Find where the given text appears and provide that cell's center as (X, Y) coordinate. 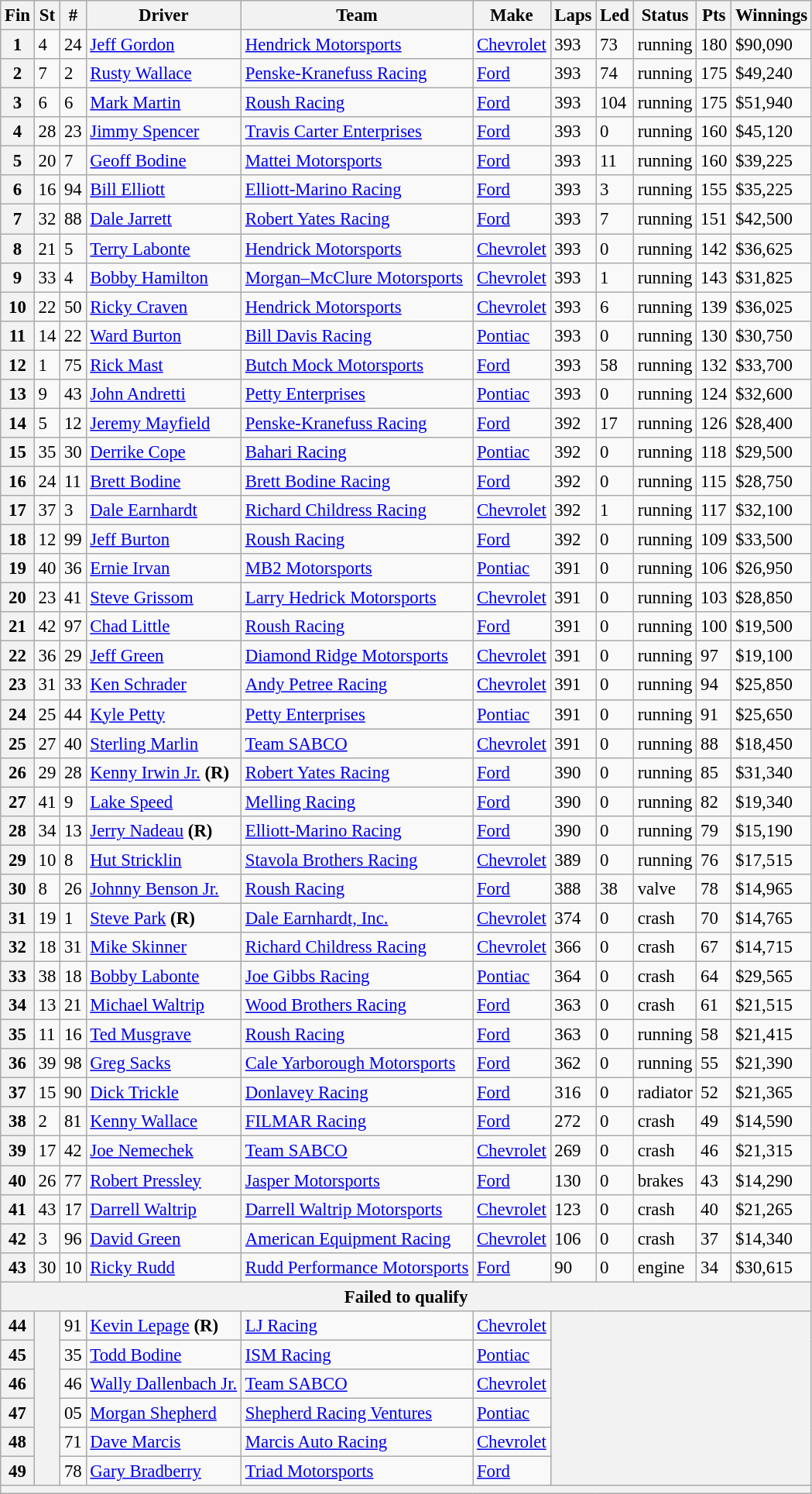
Bobby Hamilton (163, 277)
73 (615, 45)
Wally Dallenbach Jr. (163, 1384)
362 (573, 1063)
$21,365 (772, 1093)
Darrell Waltrip Motorsports (356, 1209)
$21,265 (772, 1209)
Winnings (772, 15)
48 (18, 1442)
Todd Bodine (163, 1355)
123 (573, 1209)
Wood Brothers Racing (356, 1005)
132 (714, 365)
Kenny Irwin Jr. (R) (163, 772)
70 (714, 918)
Steve Park (R) (163, 918)
45 (18, 1355)
Shepherd Racing Ventures (356, 1413)
67 (714, 947)
Bill Davis Racing (356, 335)
Dale Earnhardt, Inc. (356, 918)
Donlavey Racing (356, 1093)
$14,340 (772, 1238)
valve (664, 889)
$26,950 (772, 568)
Bill Elliott (163, 190)
Robert Pressley (163, 1180)
Diamond Ridge Motorsports (356, 656)
$17,515 (772, 860)
Stavola Brothers Racing (356, 860)
Bahari Racing (356, 452)
Team (356, 15)
Jasper Motorsports (356, 1180)
$14,965 (772, 889)
$51,940 (772, 103)
364 (573, 977)
Terry Labonte (163, 249)
# (73, 15)
St (46, 15)
Status (664, 15)
John Andretti (163, 394)
$15,190 (772, 831)
radiator (664, 1093)
Rick Mast (163, 365)
47 (18, 1413)
Larry Hedrick Motorsports (356, 598)
Dave Marcis (163, 1442)
$21,415 (772, 1035)
118 (714, 452)
$49,240 (772, 74)
$42,500 (772, 219)
$18,450 (772, 744)
61 (714, 1005)
55 (714, 1063)
Greg Sacks (163, 1063)
$32,600 (772, 394)
05 (73, 1413)
Jimmy Spencer (163, 132)
Joe Nemechek (163, 1151)
Driver (163, 15)
$19,500 (772, 627)
Sterling Marlin (163, 744)
316 (573, 1093)
Brett Bodine (163, 481)
Melling Racing (356, 802)
Butch Mock Motorsports (356, 365)
Joe Gibbs Racing (356, 977)
Geoff Bodine (163, 161)
Cale Yarborough Motorsports (356, 1063)
$21,515 (772, 1005)
$90,090 (772, 45)
$25,650 (772, 714)
Rusty Wallace (163, 74)
117 (714, 510)
$35,225 (772, 190)
366 (573, 947)
engine (664, 1267)
74 (615, 74)
$30,615 (772, 1267)
71 (73, 1442)
269 (573, 1151)
Ken Schrader (163, 685)
82 (714, 802)
Darrell Waltrip (163, 1209)
76 (714, 860)
272 (573, 1122)
126 (714, 423)
85 (714, 772)
139 (714, 307)
Jeff Gordon (163, 45)
Jerry Nadeau (R) (163, 831)
$19,340 (772, 802)
Morgan Shepherd (163, 1413)
100 (714, 627)
79 (714, 831)
$33,500 (772, 540)
$14,715 (772, 947)
Gary Bradberry (163, 1472)
$33,700 (772, 365)
77 (73, 1180)
151 (714, 219)
99 (73, 540)
Kyle Petty (163, 714)
Bobby Labonte (163, 977)
$31,825 (772, 277)
$21,390 (772, 1063)
Laps (573, 15)
143 (714, 277)
Mattei Motorsports (356, 161)
96 (73, 1238)
$14,590 (772, 1122)
ISM Racing (356, 1355)
David Green (163, 1238)
Johnny Benson Jr. (163, 889)
Chad Little (163, 627)
$21,315 (772, 1151)
50 (73, 307)
American Equipment Racing (356, 1238)
Hut Stricklin (163, 860)
Make (512, 15)
109 (714, 540)
Ward Burton (163, 335)
$32,100 (772, 510)
Ricky Craven (163, 307)
$36,025 (772, 307)
$14,290 (772, 1180)
Brett Bodine Racing (356, 481)
$14,765 (772, 918)
brakes (664, 1180)
$29,565 (772, 977)
Mark Martin (163, 103)
Andy Petree Racing (356, 685)
Dick Trickle (163, 1093)
Kenny Wallace (163, 1122)
98 (73, 1063)
75 (73, 365)
388 (573, 889)
$29,500 (772, 452)
Mike Skinner (163, 947)
124 (714, 394)
Derrike Cope (163, 452)
$36,625 (772, 249)
81 (73, 1122)
Jeff Burton (163, 540)
Jeff Green (163, 656)
Led (615, 15)
$25,850 (772, 685)
180 (714, 45)
Lake Speed (163, 802)
MB2 Motorsports (356, 568)
Marcis Auto Racing (356, 1442)
Morgan–McClure Motorsports (356, 277)
Failed to qualify (406, 1297)
$30,750 (772, 335)
Steve Grissom (163, 598)
$45,120 (772, 132)
64 (714, 977)
Jeremy Mayfield (163, 423)
$31,340 (772, 772)
155 (714, 190)
$19,100 (772, 656)
$28,850 (772, 598)
142 (714, 249)
$28,750 (772, 481)
Ricky Rudd (163, 1267)
LJ Racing (356, 1326)
Kevin Lepage (R) (163, 1326)
115 (714, 481)
Ted Musgrave (163, 1035)
Triad Motorsports (356, 1472)
52 (714, 1093)
389 (573, 860)
$28,400 (772, 423)
Dale Jarrett (163, 219)
Michael Waltrip (163, 1005)
Fin (18, 15)
$39,225 (772, 161)
Ernie Irvan (163, 568)
Rudd Performance Motorsports (356, 1267)
374 (573, 918)
FILMAR Racing (356, 1122)
Travis Carter Enterprises (356, 132)
103 (714, 598)
Pts (714, 15)
Dale Earnhardt (163, 510)
104 (615, 103)
